Pinpoint the cell where the given text exists, returning its [x, y] midpoint coordinate. 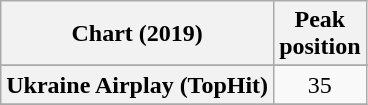
Chart (2019) [138, 34]
Peakposition [320, 34]
35 [320, 85]
Ukraine Airplay (TopHit) [138, 85]
